Return [X, Y] of the center of cell containing provided text 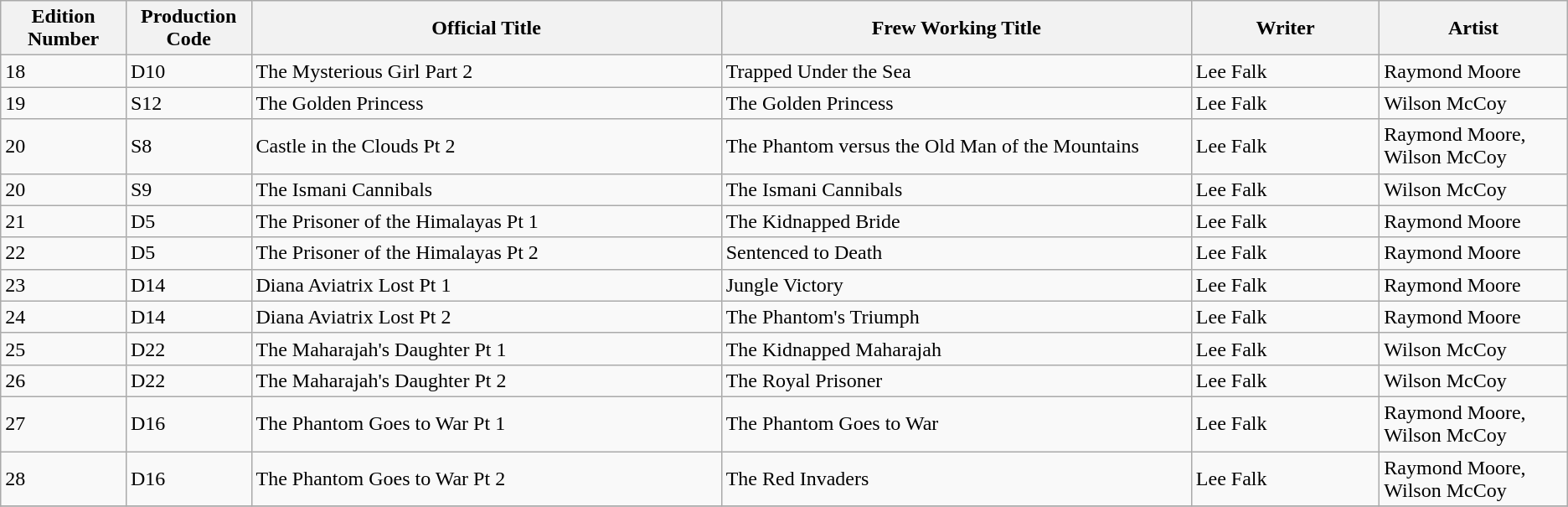
Diana Aviatrix Lost Pt 1 [486, 285]
The Maharajah's Daughter Pt 2 [486, 380]
Jungle Victory [957, 285]
25 [64, 349]
The Phantom Goes to War Pt 2 [486, 478]
Trapped Under the Sea [957, 71]
The Red Invaders [957, 478]
Writer [1285, 28]
Frew Working Title [957, 28]
The Maharajah's Daughter Pt 1 [486, 349]
The Kidnapped Maharajah [957, 349]
18 [64, 71]
The Phantom Goes to War Pt 1 [486, 424]
The Kidnapped Bride [957, 221]
Official Title [486, 28]
Castle in the Clouds Pt 2 [486, 146]
The Phantom Goes to War [957, 424]
19 [64, 103]
22 [64, 253]
The Prisoner of the Himalayas Pt 1 [486, 221]
S9 [188, 189]
28 [64, 478]
23 [64, 285]
Sentenced to Death [957, 253]
Diana Aviatrix Lost Pt 2 [486, 317]
S8 [188, 146]
Artist [1473, 28]
24 [64, 317]
S12 [188, 103]
Production Code [188, 28]
21 [64, 221]
D10 [188, 71]
The Prisoner of the Himalayas Pt 2 [486, 253]
26 [64, 380]
The Phantom's Triumph [957, 317]
Edition Number [64, 28]
The Mysterious Girl Part 2 [486, 71]
27 [64, 424]
The Phantom versus the Old Man of the Mountains [957, 146]
The Royal Prisoner [957, 380]
